Capture the cell that displays the provided text and extract its (X, Y) central coordinate. 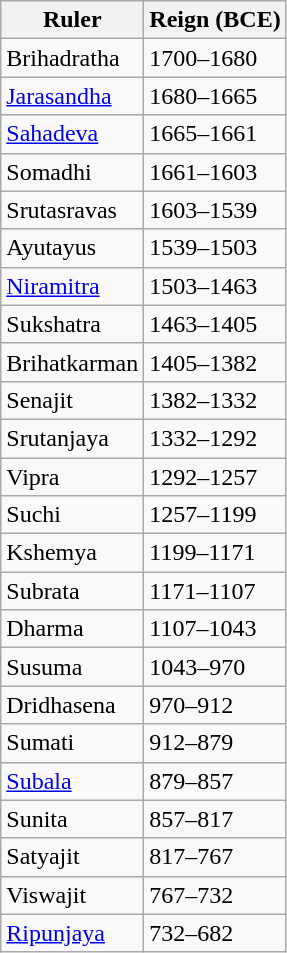
Jarasandha (72, 96)
1405–1382 (215, 362)
Sunita (72, 819)
1700–1680 (215, 58)
Susuma (72, 667)
970–912 (215, 705)
Subrata (72, 591)
1292–1257 (215, 477)
Vipra (72, 477)
Subala (72, 781)
Ruler (72, 20)
1107–1043 (215, 629)
912–879 (215, 743)
767–732 (215, 895)
Suchi (72, 515)
1539–1503 (215, 248)
1603–1539 (215, 210)
1199–1171 (215, 553)
Senajit (72, 400)
Srutanjaya (72, 438)
857–817 (215, 819)
Sahadeva (72, 134)
Sukshatra (72, 324)
Srutasravas (72, 210)
Reign (BCE) (215, 20)
1043–970 (215, 667)
Niramitra (72, 286)
Brihadratha (72, 58)
1171–1107 (215, 591)
Ripunjaya (72, 933)
732–682 (215, 933)
Ayutayus (72, 248)
1257–1199 (215, 515)
1665–1661 (215, 134)
Dharma (72, 629)
Viswajit (72, 895)
1680–1665 (215, 96)
Kshemya (72, 553)
817–767 (215, 857)
Somadhi (72, 172)
Brihatkarman (72, 362)
1661–1603 (215, 172)
1382–1332 (215, 400)
1332–1292 (215, 438)
Dridhasena (72, 705)
Sumati (72, 743)
1463–1405 (215, 324)
Satyajit (72, 857)
879–857 (215, 781)
1503–1463 (215, 286)
